Pinpoint the cell where the given text exists, returning its (x, y) midpoint coordinate. 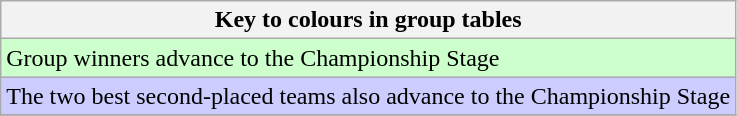
Group winners advance to the Championship Stage (368, 58)
Key to colours in group tables (368, 20)
The two best second-placed teams also advance to the Championship Stage (368, 96)
